Find where the given text appears and provide that cell's center as [X, Y] coordinate. 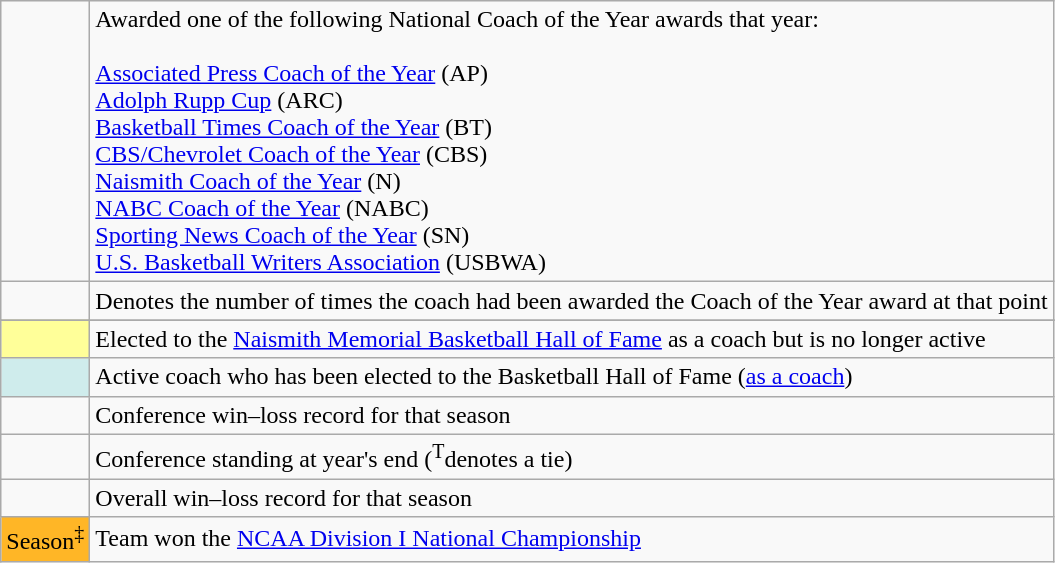
Active coach who has been elected to the Basketball Hall of Fame (as a coach) [572, 377]
Conference win–loss record for that season [572, 415]
Team won the NCAA Division I National Championship [572, 540]
Conference standing at year's end (Tdenotes a tie) [572, 456]
Season‡ [46, 540]
Overall win–loss record for that season [572, 498]
Elected to the Naismith Memorial Basketball Hall of Fame as a coach but is no longer active [572, 339]
Denotes the number of times the coach had been awarded the Coach of the Year award at that point [572, 301]
